Capture the cell that displays the provided text and extract its [x, y] central coordinate. 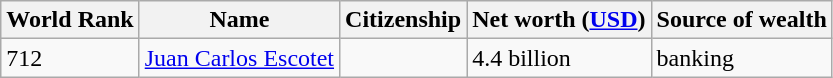
Name [239, 20]
Citizenship [404, 20]
Source of wealth [742, 20]
4.4 billion [559, 58]
banking [742, 58]
World Rank [70, 20]
Net worth (USD) [559, 20]
712 [70, 58]
Juan Carlos Escotet [239, 58]
